For the text-containing cell, return its midpoint in (X, Y) coordinate format. 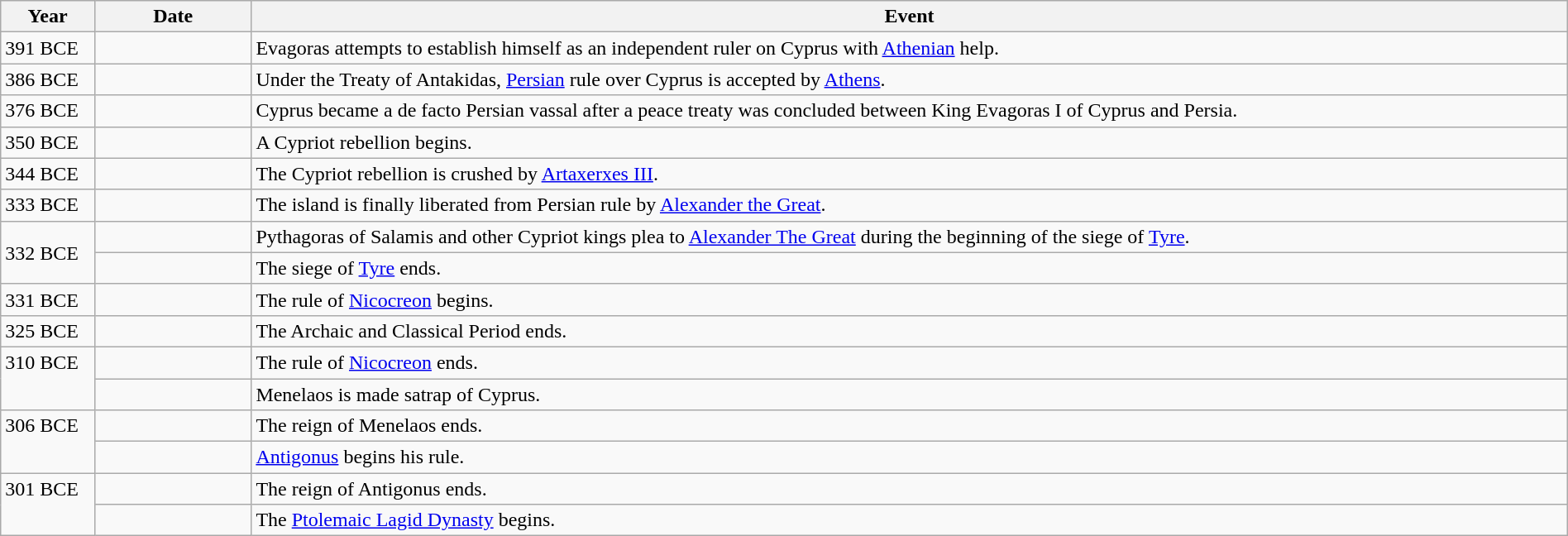
350 BCE (48, 142)
Pythagoras of Salamis and other Cypriot kings plea to Alexander The Great during the beginning of the siege of Tyre. (910, 237)
The rule of Nicocreon ends. (910, 362)
The reign of Menelaos ends. (910, 426)
Event (910, 17)
333 BCE (48, 205)
Menelaos is made satrap of Cyprus. (910, 395)
The siege of Tyre ends. (910, 268)
Antigonus begins his rule. (910, 457)
386 BCE (48, 79)
The reign of Antigonus ends. (910, 489)
The rule of Nicocreon begins. (910, 299)
332 BCE (48, 252)
376 BCE (48, 111)
The Cypriot rebellion is crushed by Artaxerxes III. (910, 174)
306 BCE (48, 442)
The Archaic and Classical Period ends. (910, 331)
Under the Treaty of Antakidas, Persian rule over Cyprus is accepted by Athens. (910, 79)
310 BCE (48, 378)
Cyprus became a de facto Persian vassal after a peace treaty was concluded between King Evagoras I of Cyprus and Persia. (910, 111)
344 BCE (48, 174)
The Ptolemaic Lagid Dynasty begins. (910, 520)
331 BCE (48, 299)
The island is finally liberated from Persian rule by Alexander the Great. (910, 205)
391 BCE (48, 48)
A Cypriot rebellion begins. (910, 142)
Date (172, 17)
Evagoras attempts to establish himself as an independent ruler on Cyprus with Athenian help. (910, 48)
Year (48, 17)
325 BCE (48, 331)
301 BCE (48, 505)
